Output the (X, Y) coordinate of the center of the cell containing the given text.  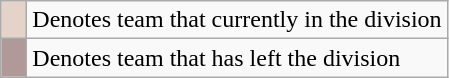
Denotes team that currently in the division (237, 20)
Denotes team that has left the division (237, 58)
